Scan for the cell matching the given text and deliver its (X, Y) coordinate at center. 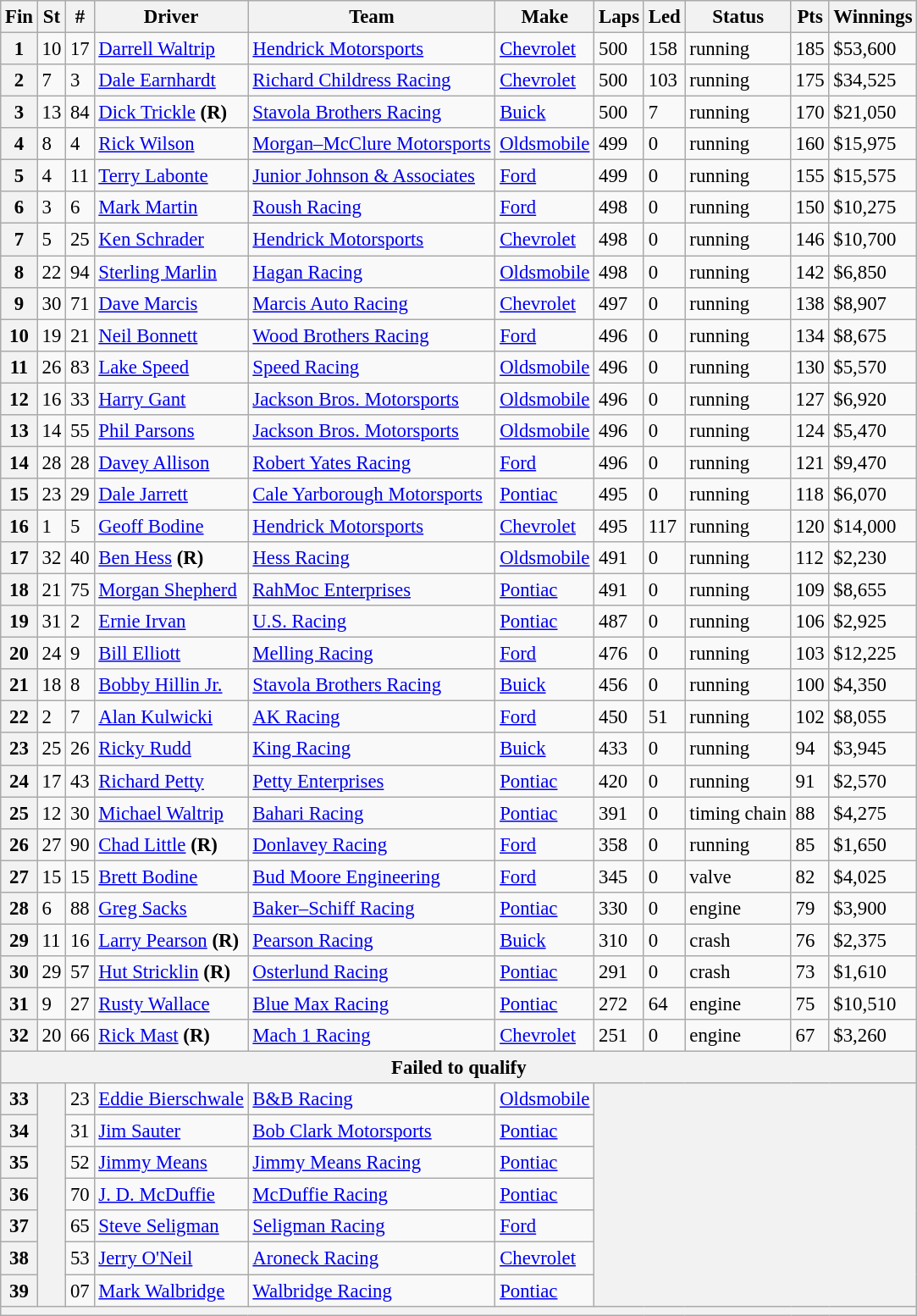
Darrell Waltrip (171, 49)
120 (809, 526)
Michael Waltrip (171, 813)
70 (80, 1195)
$8,907 (873, 303)
Chad Little (R) (171, 844)
$2,230 (873, 558)
AK Racing (372, 717)
345 (620, 876)
76 (809, 940)
Bobby Hillin Jr. (171, 685)
Donlavey Racing (372, 844)
175 (809, 80)
Morgan Shepherd (171, 590)
450 (620, 717)
Lake Speed (171, 367)
330 (620, 909)
40 (80, 558)
Ben Hess (R) (171, 558)
$3,945 (873, 749)
Winnings (873, 17)
$53,600 (873, 49)
$2,570 (873, 781)
79 (809, 909)
Morgan–McClure Motorsports (372, 144)
160 (809, 144)
Steve Seligman (171, 1227)
57 (80, 972)
43 (80, 781)
timing chain (738, 813)
Ken Schrader (171, 240)
Laps (620, 17)
158 (664, 49)
155 (809, 176)
Rick Wilson (171, 144)
$10,510 (873, 1004)
Led (664, 17)
100 (809, 685)
82 (809, 876)
150 (809, 207)
Brett Bodine (171, 876)
109 (809, 590)
U.S. Racing (372, 622)
Cale Yarborough Motorsports (372, 495)
$8,675 (873, 335)
37 (19, 1227)
Blue Max Racing (372, 1004)
Davey Allison (171, 462)
Hess Racing (372, 558)
valve (738, 876)
$5,470 (873, 431)
$15,575 (873, 176)
$1,650 (873, 844)
71 (80, 303)
Bob Clark Motorsports (372, 1131)
RahMoc Enterprises (372, 590)
$2,375 (873, 940)
$14,000 (873, 526)
Wood Brothers Racing (372, 335)
Melling Racing (372, 654)
Osterlund Racing (372, 972)
106 (809, 622)
130 (809, 367)
39 (19, 1291)
121 (809, 462)
$10,700 (873, 240)
487 (620, 622)
King Racing (372, 749)
Jimmy Means (171, 1163)
Mark Walbridge (171, 1291)
Jimmy Means Racing (372, 1163)
# (80, 17)
55 (80, 431)
Seligman Racing (372, 1227)
$1,610 (873, 972)
Mach 1 Racing (372, 1036)
185 (809, 49)
$12,225 (873, 654)
251 (620, 1036)
51 (664, 717)
Pearson Racing (372, 940)
$8,055 (873, 717)
127 (809, 399)
$3,260 (873, 1036)
Bahari Racing (372, 813)
124 (809, 431)
67 (809, 1036)
$4,275 (873, 813)
Jim Sauter (171, 1131)
Phil Parsons (171, 431)
Rick Mast (R) (171, 1036)
Sterling Marlin (171, 272)
J. D. McDuffie (171, 1195)
$6,070 (873, 495)
476 (620, 654)
291 (620, 972)
38 (19, 1258)
142 (809, 272)
83 (80, 367)
Geoff Bodine (171, 526)
Neil Bonnett (171, 335)
433 (620, 749)
420 (620, 781)
Speed Racing (372, 367)
102 (809, 717)
117 (664, 526)
Larry Pearson (R) (171, 940)
Marcis Auto Racing (372, 303)
Dale Jarrett (171, 495)
84 (80, 113)
Harry Gant (171, 399)
Baker–Schiff Racing (372, 909)
Bud Moore Engineering (372, 876)
B&B Racing (372, 1099)
36 (19, 1195)
$5,570 (873, 367)
Richard Petty (171, 781)
66 (80, 1036)
Make (545, 17)
Rusty Wallace (171, 1004)
358 (620, 844)
$15,975 (873, 144)
Greg Sacks (171, 909)
$8,655 (873, 590)
138 (809, 303)
Dick Trickle (R) (171, 113)
112 (809, 558)
64 (664, 1004)
Team (372, 17)
Robert Yates Racing (372, 462)
Eddie Bierschwale (171, 1099)
Aroneck Racing (372, 1258)
134 (809, 335)
73 (809, 972)
$9,470 (873, 462)
$34,525 (873, 80)
391 (620, 813)
Dale Earnhardt (171, 80)
52 (80, 1163)
Alan Kulwicki (171, 717)
146 (809, 240)
St (51, 17)
Walbridge Racing (372, 1291)
Fin (19, 17)
456 (620, 685)
170 (809, 113)
$6,850 (873, 272)
Driver (171, 17)
Failed to qualify (459, 1068)
$6,920 (873, 399)
53 (80, 1258)
$10,275 (873, 207)
272 (620, 1004)
Roush Racing (372, 207)
$2,925 (873, 622)
$4,025 (873, 876)
Terry Labonte (171, 176)
Junior Johnson & Associates (372, 176)
07 (80, 1291)
310 (620, 940)
Petty Enterprises (372, 781)
90 (80, 844)
Bill Elliott (171, 654)
497 (620, 303)
65 (80, 1227)
34 (19, 1131)
McDuffie Racing (372, 1195)
$21,050 (873, 113)
85 (809, 844)
Status (738, 17)
Richard Childress Racing (372, 80)
$3,900 (873, 909)
91 (809, 781)
Hut Stricklin (R) (171, 972)
Dave Marcis (171, 303)
Ernie Irvan (171, 622)
35 (19, 1163)
Jerry O'Neil (171, 1258)
$4,350 (873, 685)
Hagan Racing (372, 272)
Pts (809, 17)
Mark Martin (171, 207)
118 (809, 495)
Ricky Rudd (171, 749)
